For the text-containing cell, return its midpoint in (X, Y) coordinate format. 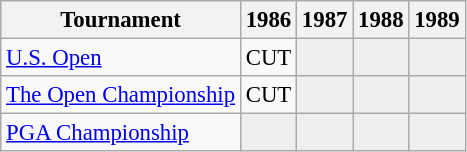
1988 (381, 20)
PGA Championship (121, 133)
1986 (268, 20)
U.S. Open (121, 58)
The Open Championship (121, 95)
1989 (437, 20)
Tournament (121, 20)
1987 (325, 20)
